From the cell containing the given text, extract its center point as (x, y) coordinate. 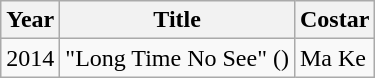
Ma Ke (334, 58)
2014 (30, 58)
"Long Time No See" () (178, 58)
Year (30, 20)
Costar (334, 20)
Title (178, 20)
